Return [X, Y] of the center of cell containing provided text 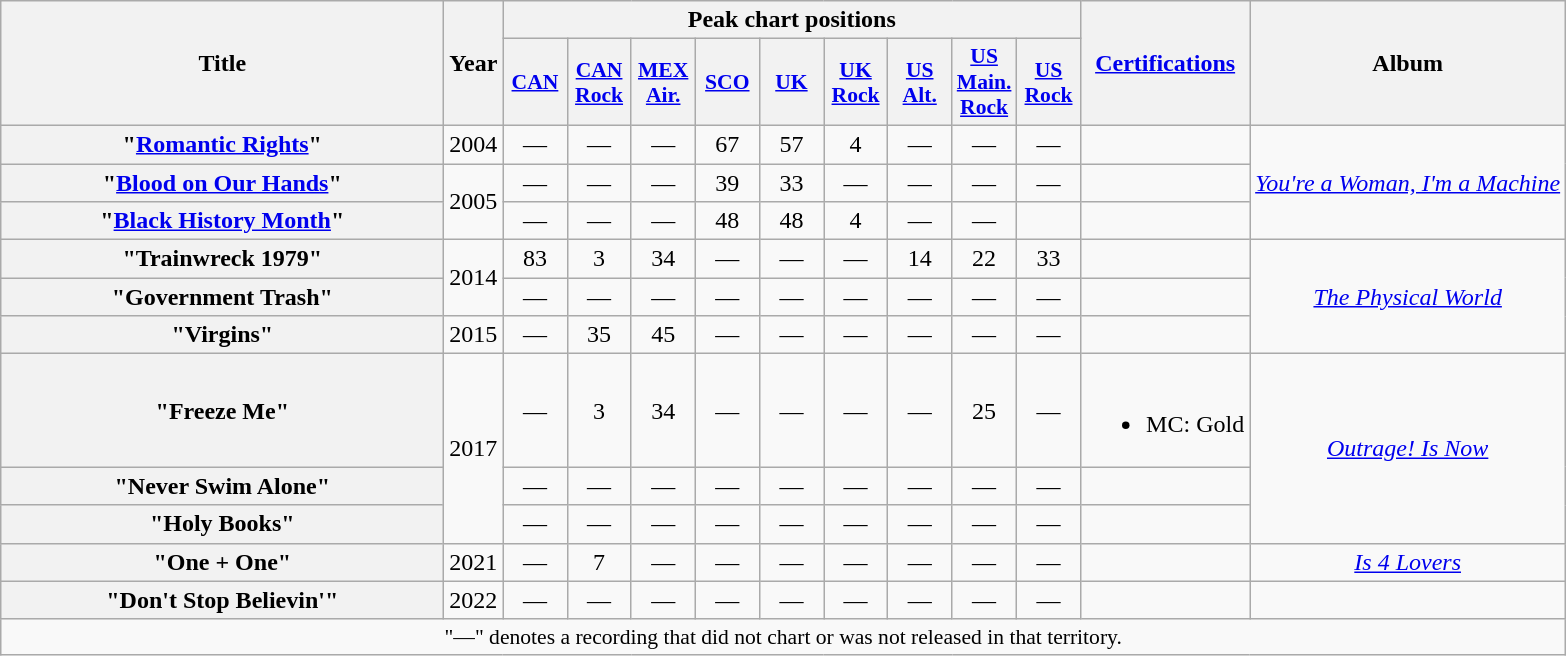
2005 [474, 202]
Peak chart positions [792, 20]
Title [222, 64]
You're a Woman, I'm a Machine [1408, 182]
Album [1408, 64]
SCO [727, 82]
2004 [474, 144]
67 [727, 144]
CAN [535, 82]
USMain.Rock [984, 82]
45 [663, 335]
2022 [474, 600]
39 [727, 183]
"Don't Stop Believin'" [222, 600]
The Physical World [1408, 297]
2017 [474, 448]
"Romantic Rights" [222, 144]
UKRock [856, 82]
UK [791, 82]
2021 [474, 562]
MEXAir. [663, 82]
"Blood on Our Hands" [222, 183]
22 [984, 259]
83 [535, 259]
Is 4 Lovers [1408, 562]
"Black History Month" [222, 221]
"Freeze Me" [222, 410]
57 [791, 144]
USRock [1048, 82]
35 [599, 335]
"—" denotes a recording that did not chart or was not released in that territory. [784, 637]
2015 [474, 335]
2014 [474, 278]
"Holy Books" [222, 524]
USAlt. [920, 82]
"One + One" [222, 562]
MC: Gold [1166, 410]
CANRock [599, 82]
7 [599, 562]
"Trainwreck 1979" [222, 259]
14 [920, 259]
Outrage! Is Now [1408, 448]
Year [474, 64]
"Virgins" [222, 335]
Certifications [1166, 64]
25 [984, 410]
"Never Swim Alone" [222, 486]
"Government Trash" [222, 297]
